Search for the cell housing the specified text and yield its (x, y) center coordinate. 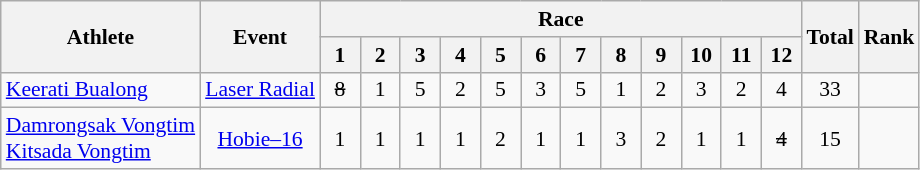
Race (561, 19)
Keerati Bualong (100, 90)
6 (541, 55)
12 (781, 55)
Laser Radial (260, 90)
15 (830, 138)
9 (661, 55)
7 (581, 55)
Damrongsak VongtimKitsada Vongtim (100, 138)
10 (701, 55)
Athlete (100, 36)
Rank (890, 36)
11 (741, 55)
Hobie–16 (260, 138)
Total (830, 36)
33 (830, 90)
Event (260, 36)
